From the cell containing the given text, extract its center point as [x, y] coordinate. 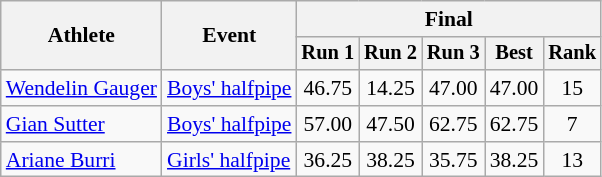
Run 1 [328, 54]
Athlete [82, 36]
Run 3 [454, 54]
47.50 [390, 124]
Final [449, 19]
Rank [572, 54]
14.25 [390, 88]
15 [572, 88]
Best [514, 54]
Run 2 [390, 54]
46.75 [328, 88]
7 [572, 124]
Wendelin Gauger [82, 88]
Event [230, 36]
Gian Sutter [82, 124]
57.00 [328, 124]
